Search for the cell housing the specified text and yield its (X, Y) center coordinate. 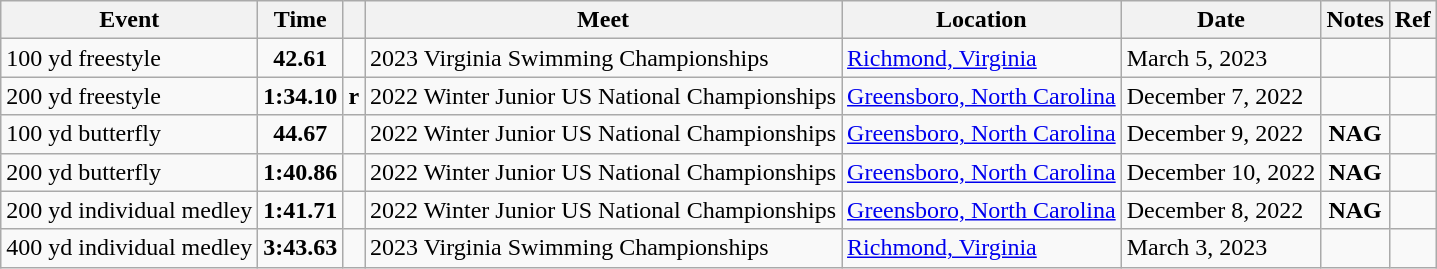
Ref (1412, 20)
Date (1221, 20)
1:40.86 (300, 172)
400 yd individual medley (130, 248)
December 10, 2022 (1221, 172)
March 5, 2023 (1221, 58)
December 7, 2022 (1221, 96)
42.61 (300, 58)
Event (130, 20)
Notes (1355, 20)
Time (300, 20)
1:41.71 (300, 210)
r (354, 96)
200 yd butterfly (130, 172)
200 yd freestyle (130, 96)
Meet (604, 20)
100 yd freestyle (130, 58)
Location (982, 20)
44.67 (300, 134)
March 3, 2023 (1221, 248)
100 yd butterfly (130, 134)
200 yd individual medley (130, 210)
December 8, 2022 (1221, 210)
3:43.63 (300, 248)
1:34.10 (300, 96)
December 9, 2022 (1221, 134)
